Find where the given text appears and provide that cell's center as [X, Y] coordinate. 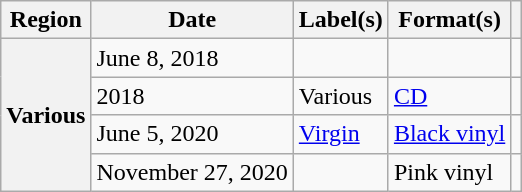
June 8, 2018 [192, 58]
Date [192, 20]
2018 [192, 96]
Pink vinyl [449, 172]
CD [449, 96]
Virgin [340, 134]
Format(s) [449, 20]
Label(s) [340, 20]
November 27, 2020 [192, 172]
Region [46, 20]
June 5, 2020 [192, 134]
Black vinyl [449, 134]
